From the cell containing the given text, extract its center point as [X, Y] coordinate. 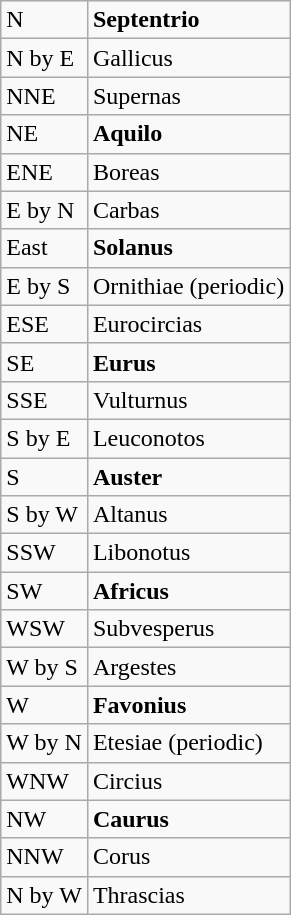
Caurus [188, 819]
Aquilo [188, 134]
ESE [44, 324]
Auster [188, 477]
Corus [188, 857]
Etesiae (periodic) [188, 743]
W by S [44, 667]
Ornithiae (periodic) [188, 286]
Thrascias [188, 895]
W [44, 705]
Subvesperus [188, 629]
S by E [44, 438]
N by W [44, 895]
NNE [44, 96]
Altanus [188, 515]
N by E [44, 58]
Argestes [188, 667]
NNW [44, 857]
SSW [44, 553]
SE [44, 362]
E by N [44, 210]
Eurocircias [188, 324]
NE [44, 134]
Septentrio [188, 20]
Favonius [188, 705]
Carbas [188, 210]
WNW [44, 781]
Leuconotos [188, 438]
Africus [188, 591]
SSE [44, 400]
Supernas [188, 96]
E by S [44, 286]
NW [44, 819]
SW [44, 591]
Eurus [188, 362]
Boreas [188, 172]
Gallicus [188, 58]
WSW [44, 629]
Solanus [188, 248]
Libonotus [188, 553]
Circius [188, 781]
S by W [44, 515]
N [44, 20]
S [44, 477]
Vulturnus [188, 400]
W by N [44, 743]
ENE [44, 172]
East [44, 248]
